Extract the [x, y] coordinate from the center of the cell holding the provided text.  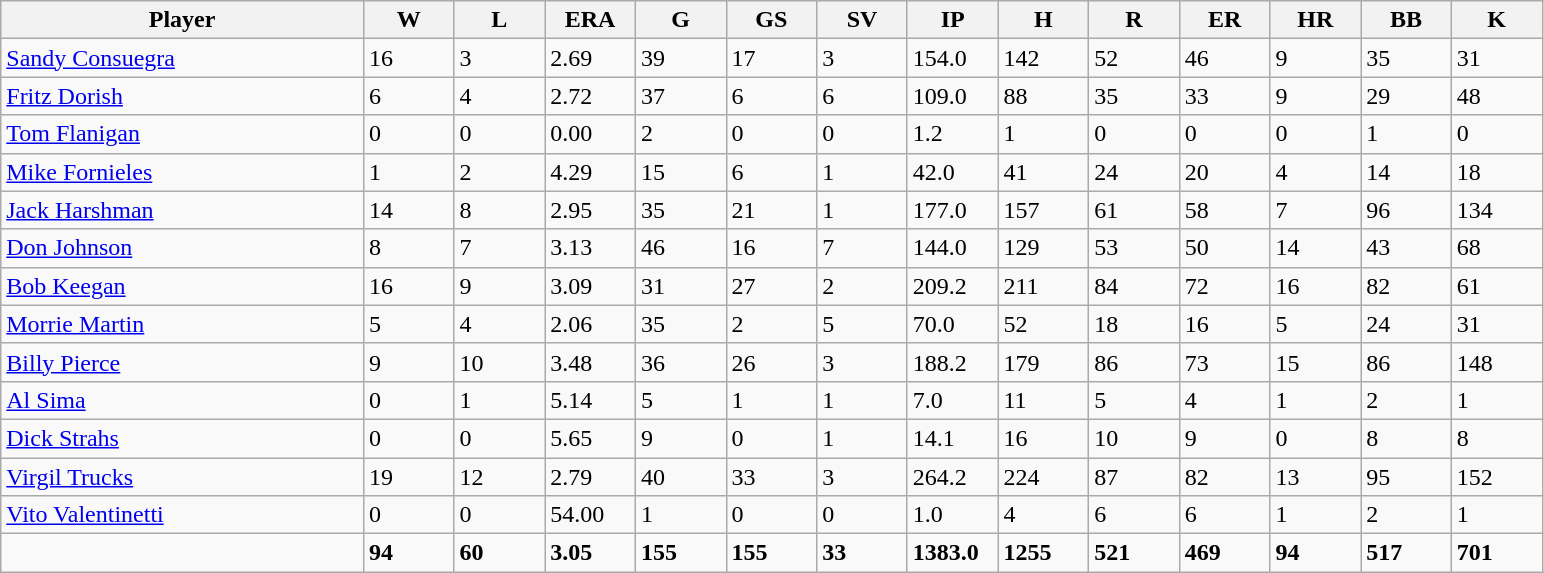
2.69 [590, 58]
21 [772, 210]
13 [1316, 477]
109.0 [952, 96]
5.14 [590, 400]
2.06 [590, 324]
Virgil Trucks [182, 477]
W [408, 20]
148 [1496, 362]
1.0 [952, 515]
Don Johnson [182, 248]
152 [1496, 477]
Vito Valentinetti [182, 515]
ER [1224, 20]
Player [182, 20]
2.95 [590, 210]
177.0 [952, 210]
14.1 [952, 438]
0.00 [590, 134]
48 [1496, 96]
87 [1134, 477]
88 [1044, 96]
K [1496, 20]
26 [772, 362]
264.2 [952, 477]
Mike Fornieles [182, 172]
72 [1224, 286]
HR [1316, 20]
41 [1044, 172]
70.0 [952, 324]
73 [1224, 362]
188.2 [952, 362]
GS [772, 20]
Al Sima [182, 400]
7.0 [952, 400]
SV [862, 20]
39 [680, 58]
157 [1044, 210]
60 [500, 553]
50 [1224, 248]
209.2 [952, 286]
Sandy Consuegra [182, 58]
3.13 [590, 248]
96 [1406, 210]
54.00 [590, 515]
40 [680, 477]
43 [1406, 248]
5.65 [590, 438]
36 [680, 362]
3.09 [590, 286]
224 [1044, 477]
42.0 [952, 172]
Fritz Dorish [182, 96]
37 [680, 96]
Bob Keegan [182, 286]
12 [500, 477]
95 [1406, 477]
ERA [590, 20]
154.0 [952, 58]
517 [1406, 553]
84 [1134, 286]
53 [1134, 248]
58 [1224, 210]
L [500, 20]
3.05 [590, 553]
17 [772, 58]
19 [408, 477]
Morrie Martin [182, 324]
27 [772, 286]
G [680, 20]
211 [1044, 286]
68 [1496, 248]
179 [1044, 362]
2.79 [590, 477]
142 [1044, 58]
2.72 [590, 96]
134 [1496, 210]
20 [1224, 172]
Jack Harshman [182, 210]
3.48 [590, 362]
11 [1044, 400]
R [1134, 20]
IP [952, 20]
1.2 [952, 134]
29 [1406, 96]
469 [1224, 553]
Billy Pierce [182, 362]
Dick Strahs [182, 438]
521 [1134, 553]
701 [1496, 553]
1255 [1044, 553]
BB [1406, 20]
144.0 [952, 248]
1383.0 [952, 553]
H [1044, 20]
129 [1044, 248]
Tom Flanigan [182, 134]
4.29 [590, 172]
